Find where the given text appears and provide that cell's center as (X, Y) coordinate. 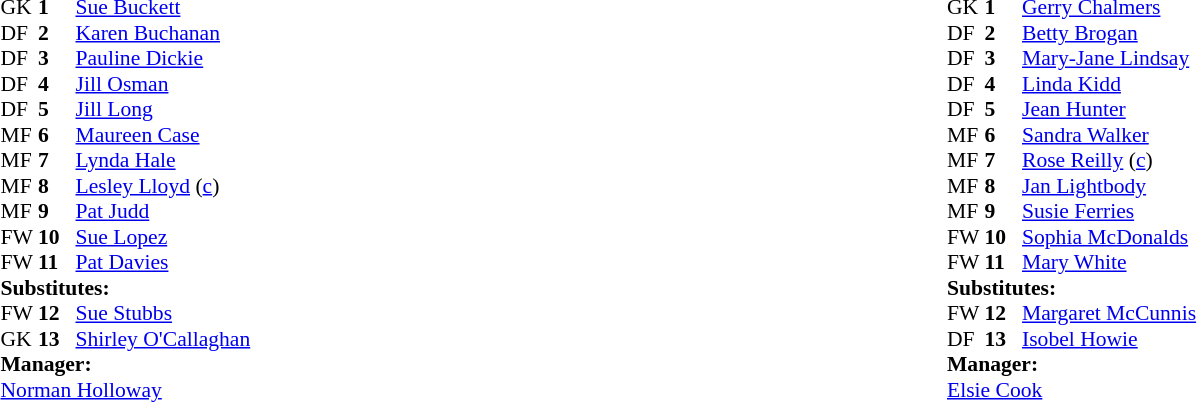
Lynda Hale (164, 161)
Mary White (1109, 263)
Jean Hunter (1109, 109)
Karen Buchanan (164, 33)
Sophia McDonalds (1109, 237)
Susie Ferries (1109, 211)
Sue Lopez (164, 237)
Betty Brogan (1109, 33)
Mary-Jane Lindsay (1109, 59)
Margaret McCunnis (1109, 313)
Pauline Dickie (164, 59)
Pat Judd (164, 211)
Maureen Case (164, 135)
Pat Davies (164, 263)
Sandra Walker (1109, 135)
GK (19, 339)
Linda Kidd (1109, 84)
Jill Osman (164, 84)
Rose Reilly (c) (1109, 161)
Jill Long (164, 109)
Lesley Lloyd (c) (164, 186)
Jan Lightbody (1109, 186)
Isobel Howie (1109, 339)
Sue Stubbs (164, 313)
Shirley O'Callaghan (164, 339)
